Identify which cell holds the provided text, then report its (X, Y) central coordinate. 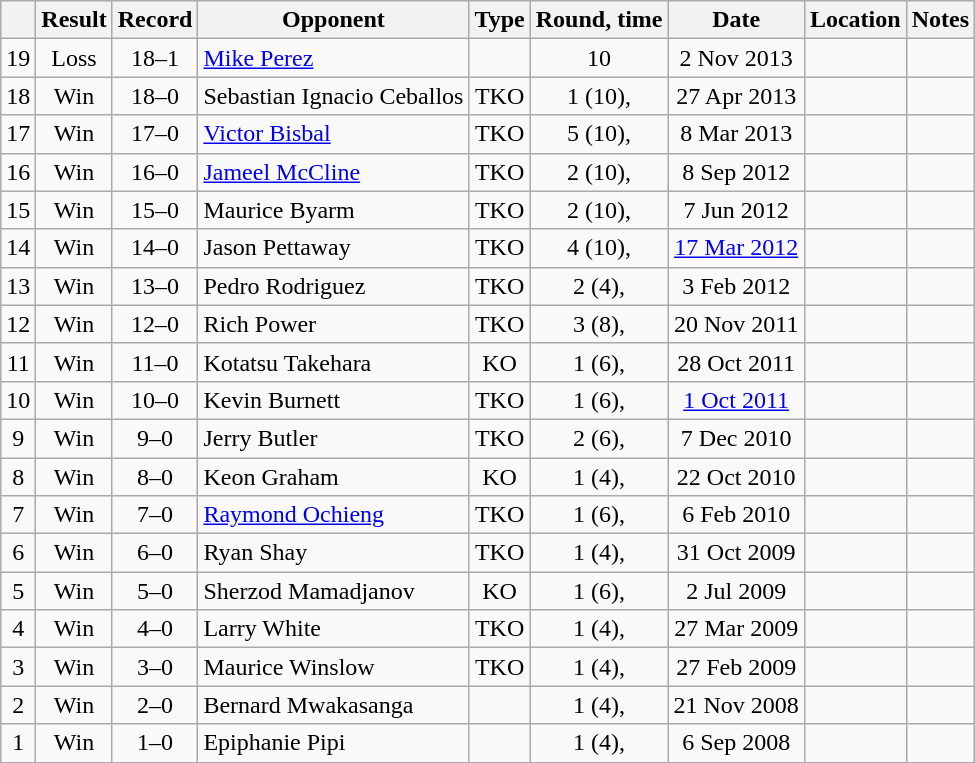
9–0 (155, 438)
9 (18, 438)
Bernard Mwakasanga (334, 705)
2 Nov 2013 (736, 58)
4–0 (155, 629)
1 Oct 2011 (736, 400)
3 (8), (599, 324)
1–0 (155, 743)
18–0 (155, 96)
Jameel McCline (334, 172)
28 Oct 2011 (736, 362)
Larry White (334, 629)
22 Oct 2010 (736, 477)
16–0 (155, 172)
Loss (74, 58)
Epiphanie Pipi (334, 743)
17 Mar 2012 (736, 248)
8 Mar 2013 (736, 134)
11–0 (155, 362)
6–0 (155, 553)
Record (155, 20)
8 Sep 2012 (736, 172)
5–0 (155, 591)
Maurice Byarm (334, 210)
Sebastian Ignacio Ceballos (334, 96)
18 (18, 96)
Sherzod Mamadjanov (334, 591)
Type (500, 20)
Kotatsu Takehara (334, 362)
8–0 (155, 477)
14–0 (155, 248)
12 (18, 324)
Keon Graham (334, 477)
Kevin Burnett (334, 400)
Round, time (599, 20)
2 (4), (599, 286)
11 (18, 362)
15 (18, 210)
Date (736, 20)
Pedro Rodriguez (334, 286)
12–0 (155, 324)
4 (10), (599, 248)
17–0 (155, 134)
Jerry Butler (334, 438)
Maurice Winslow (334, 667)
4 (18, 629)
10–0 (155, 400)
8 (18, 477)
2–0 (155, 705)
31 Oct 2009 (736, 553)
Mike Perez (334, 58)
5 (10), (599, 134)
17 (18, 134)
Jason Pettaway (334, 248)
7 Dec 2010 (736, 438)
27 Feb 2009 (736, 667)
Location (855, 20)
5 (18, 591)
19 (18, 58)
7 (18, 515)
3 (18, 667)
18–1 (155, 58)
2 Jul 2009 (736, 591)
1 (18, 743)
6 Feb 2010 (736, 515)
3 Feb 2012 (736, 286)
14 (18, 248)
13 (18, 286)
Result (74, 20)
Victor Bisbal (334, 134)
6 Sep 2008 (736, 743)
27 Mar 2009 (736, 629)
1 (10), (599, 96)
6 (18, 553)
Raymond Ochieng (334, 515)
3–0 (155, 667)
27 Apr 2013 (736, 96)
Ryan Shay (334, 553)
15–0 (155, 210)
Opponent (334, 20)
21 Nov 2008 (736, 705)
Notes (940, 20)
Rich Power (334, 324)
16 (18, 172)
7 Jun 2012 (736, 210)
13–0 (155, 286)
7–0 (155, 515)
2 (6), (599, 438)
20 Nov 2011 (736, 324)
2 (18, 705)
